For the text-containing cell, return its midpoint in [x, y] coordinate format. 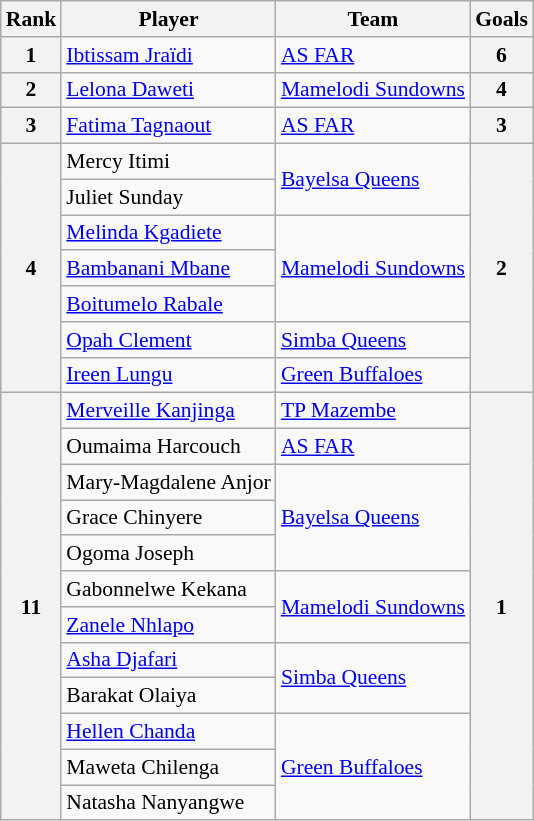
Grace Chinyere [168, 518]
Opah Clement [168, 340]
6 [502, 55]
Fatima Tagnaout [168, 126]
Mary-Magdalene Anjor [168, 482]
Bambanani Mbane [168, 269]
Zanele Nhlapo [168, 625]
Barakat Olaiya [168, 696]
Ogoma Joseph [168, 554]
Rank [32, 19]
Gabonnelwe Kekana [168, 589]
Maweta Chilenga [168, 767]
Melinda Kgadiete [168, 233]
Hellen Chanda [168, 732]
Ireen Lungu [168, 375]
Juliet Sunday [168, 197]
TP Mazembe [373, 411]
Natasha Nanyangwe [168, 803]
Boitumelo Rabale [168, 304]
Goals [502, 19]
Player [168, 19]
Merveille Kanjinga [168, 411]
Asha Djafari [168, 660]
Mercy Itimi [168, 162]
Ibtissam Jraïdi [168, 55]
Oumaima Harcouch [168, 447]
Team [373, 19]
11 [32, 607]
Lelona Daweti [168, 90]
